Return the (X, Y) coordinate for the center point of the cell that contains the specified text.  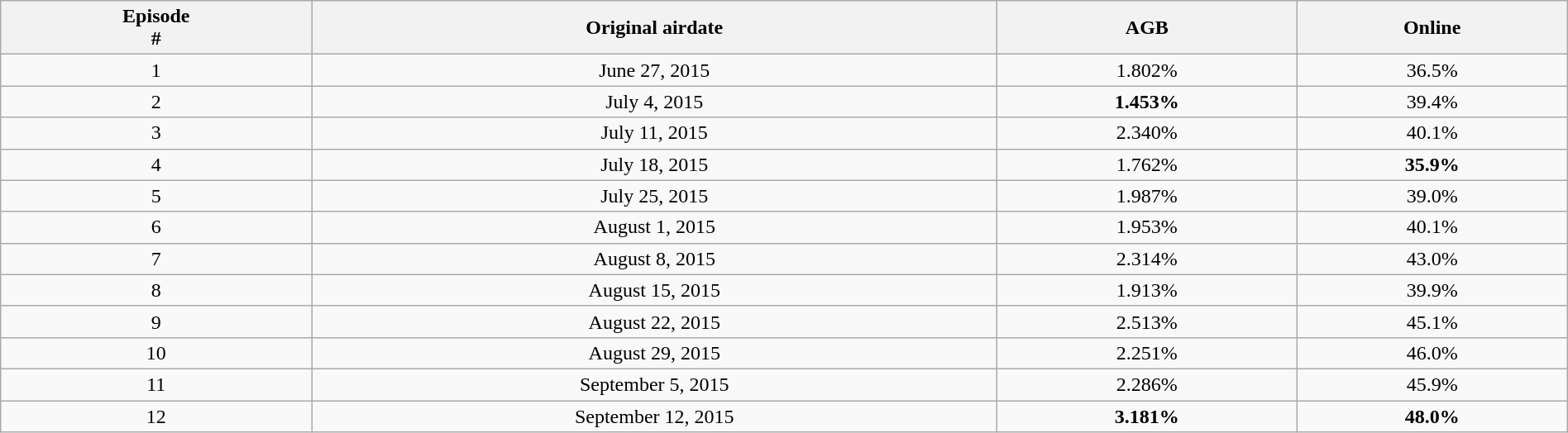
1.453% (1147, 102)
2.314% (1147, 259)
39.0% (1432, 196)
August 15, 2015 (655, 290)
July 18, 2015 (655, 164)
July 11, 2015 (655, 133)
2.513% (1147, 321)
11 (156, 384)
Original airdate (655, 28)
1.762% (1147, 164)
1.802% (1147, 70)
2.286% (1147, 384)
36.5% (1432, 70)
August 8, 2015 (655, 259)
4 (156, 164)
1.987% (1147, 196)
Online (1432, 28)
39.4% (1432, 102)
1.913% (1147, 290)
August 29, 2015 (655, 353)
Episode # (156, 28)
July 4, 2015 (655, 102)
August 1, 2015 (655, 227)
September 12, 2015 (655, 416)
6 (156, 227)
46.0% (1432, 353)
September 5, 2015 (655, 384)
2 (156, 102)
39.9% (1432, 290)
1.953% (1147, 227)
2.251% (1147, 353)
July 25, 2015 (655, 196)
1 (156, 70)
45.1% (1432, 321)
10 (156, 353)
43.0% (1432, 259)
8 (156, 290)
3 (156, 133)
9 (156, 321)
7 (156, 259)
5 (156, 196)
August 22, 2015 (655, 321)
2.340% (1147, 133)
3.181% (1147, 416)
June 27, 2015 (655, 70)
45.9% (1432, 384)
AGB (1147, 28)
12 (156, 416)
35.9% (1432, 164)
48.0% (1432, 416)
